Locate the cell with the specified text and output its (X, Y) center coordinate. 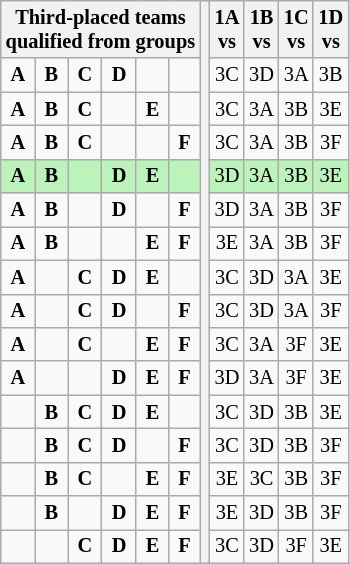
1Bvs (262, 29)
Third-placed teamsqualified from groups (100, 29)
1Cvs (296, 29)
1Avs (228, 29)
1Dvs (330, 29)
